For the text-containing cell, return its midpoint in (X, Y) coordinate format. 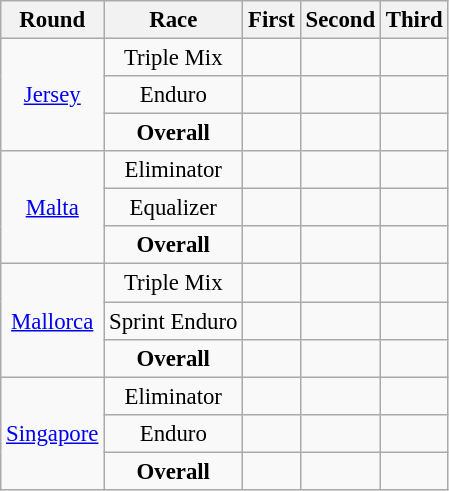
Mallorca (52, 320)
First (272, 20)
Singapore (52, 434)
Second (340, 20)
Equalizer (174, 208)
Round (52, 20)
Malta (52, 208)
Third (414, 20)
Jersey (52, 96)
Race (174, 20)
Sprint Enduro (174, 321)
